Search for the cell housing the specified text and yield its (X, Y) center coordinate. 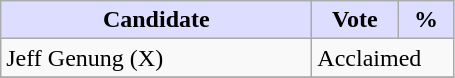
% (426, 20)
Acclaimed (383, 58)
Vote (355, 20)
Candidate (156, 20)
Jeff Genung (X) (156, 58)
